From the cell containing the given text, extract its center point as [X, Y] coordinate. 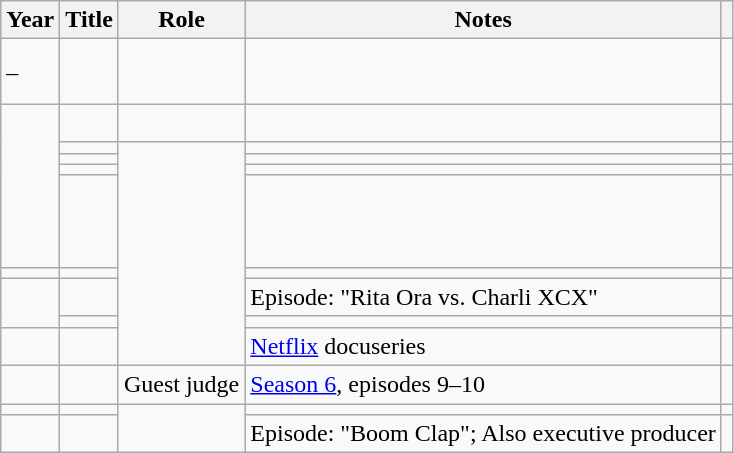
– [30, 72]
Episode: "Rita Ora vs. Charli XCX" [484, 297]
Season 6, episodes 9–10 [484, 384]
Netflix docuseries [484, 346]
Year [30, 20]
Title [90, 20]
Notes [484, 20]
Guest judge [181, 384]
Episode: "Boom Clap"; Also executive producer [484, 434]
Role [181, 20]
